Identify which cell holds the provided text, then report its [X, Y] central coordinate. 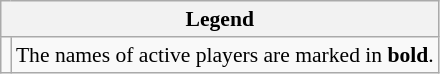
The names of active players are marked in bold. [225, 55]
Legend [220, 19]
